Detect which cell encompasses the target text, then output its (X, Y) center coordinate. 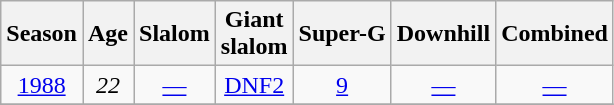
9 (342, 85)
22 (108, 85)
Downhill (443, 34)
1988 (42, 85)
Giantslalom (254, 34)
Season (42, 34)
Age (108, 34)
Combined (555, 34)
DNF2 (254, 85)
Slalom (175, 34)
Super-G (342, 34)
